Search for the cell housing the specified text and yield its (X, Y) center coordinate. 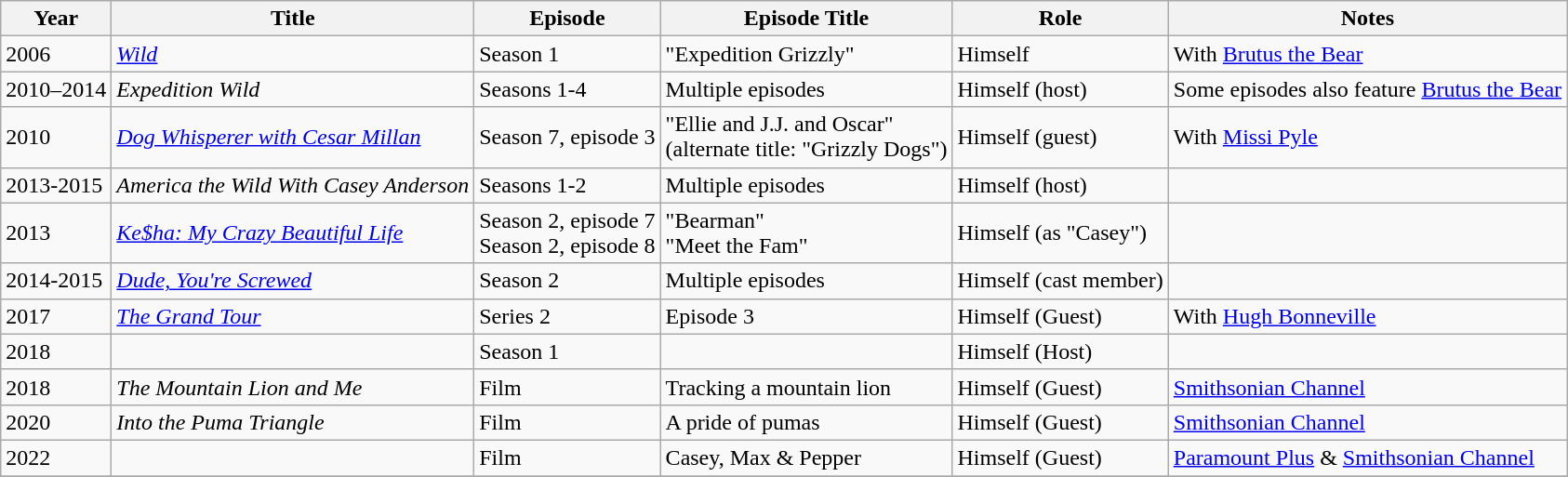
2020 (56, 422)
With Brutus the Bear (1367, 54)
Episode (567, 19)
2010–2014 (56, 89)
Himself (guest) (1060, 138)
Series 2 (567, 316)
Himself (Host) (1060, 351)
2017 (56, 316)
Seasons 1-4 (567, 89)
Some episodes also feature Brutus the Bear (1367, 89)
Wild (293, 54)
2013-2015 (56, 185)
2013 (56, 232)
The Mountain Lion and Me (293, 387)
Dude, You're Screwed (293, 281)
America the Wild With Casey Anderson (293, 185)
Himself (cast member) (1060, 281)
Role (1060, 19)
The Grand Tour (293, 316)
Episode 3 (806, 316)
2010 (56, 138)
Expedition Wild (293, 89)
"Ellie and J.J. and Oscar"(alternate title: "Grizzly Dogs") (806, 138)
With Hugh Bonneville (1367, 316)
2006 (56, 54)
Episode Title (806, 19)
"Expedition Grizzly" (806, 54)
Paramount Plus & Smithsonian Channel (1367, 457)
Into the Puma Triangle (293, 422)
Season 2 (567, 281)
Seasons 1-2 (567, 185)
Title (293, 19)
Ke$ha: My Crazy Beautiful Life (293, 232)
Himself (as "Casey") (1060, 232)
A pride of pumas (806, 422)
"Bearman""Meet the Fam" (806, 232)
Himself (1060, 54)
Season 7, episode 3 (567, 138)
With Missi Pyle (1367, 138)
Year (56, 19)
Season 2, episode 7Season 2, episode 8 (567, 232)
Notes (1367, 19)
Tracking a mountain lion (806, 387)
Dog Whisperer with Cesar Millan (293, 138)
Casey, Max & Pepper (806, 457)
2022 (56, 457)
2014-2015 (56, 281)
